For the text-containing cell, return its midpoint in (X, Y) coordinate format. 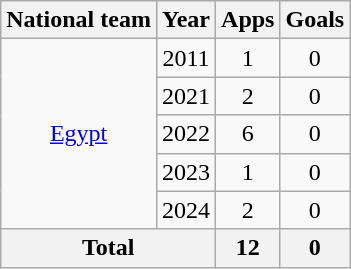
2024 (186, 210)
Total (108, 248)
Egypt (79, 134)
2011 (186, 58)
2021 (186, 96)
2023 (186, 172)
National team (79, 20)
Goals (315, 20)
6 (248, 134)
Apps (248, 20)
Year (186, 20)
12 (248, 248)
2022 (186, 134)
